Locate the cell with the specified text and output its [X, Y] center coordinate. 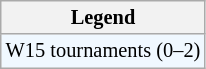
W15 tournaments (0–2) [103, 51]
Legend [103, 17]
